For the text-containing cell, return its midpoint in [x, y] coordinate format. 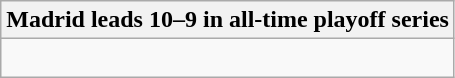
Madrid leads 10–9 in all-time playoff series [228, 20]
